Identify which cell holds the provided text, then report its (x, y) central coordinate. 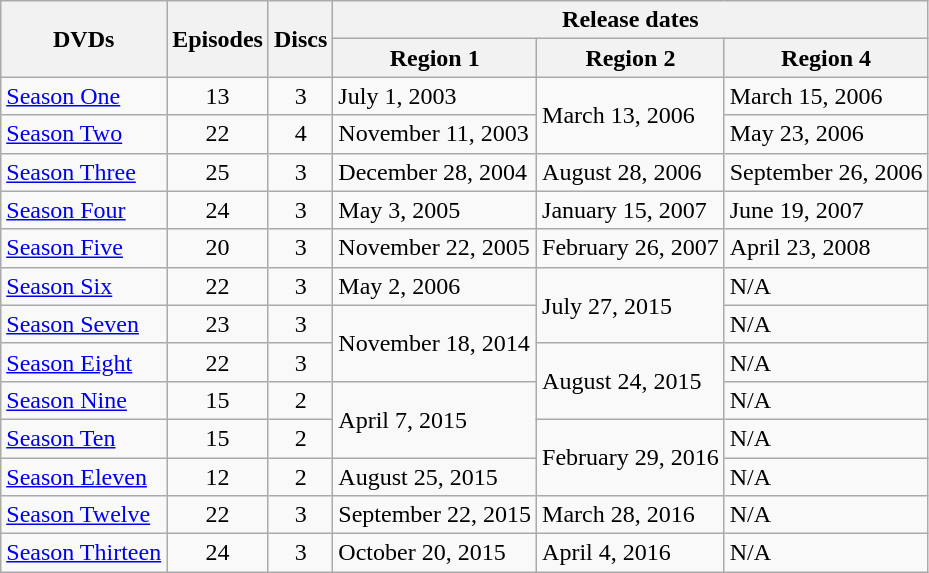
June 19, 2007 (826, 210)
Season Nine (84, 400)
Season Five (84, 248)
May 3, 2005 (435, 210)
Episodes (218, 39)
November 18, 2014 (435, 343)
May 23, 2006 (826, 134)
July 27, 2015 (631, 305)
February 26, 2007 (631, 248)
Season Eight (84, 362)
4 (300, 134)
Region 4 (826, 58)
December 28, 2004 (435, 172)
November 11, 2003 (435, 134)
25 (218, 172)
Season Three (84, 172)
13 (218, 96)
12 (218, 477)
Season Twelve (84, 515)
September 26, 2006 (826, 172)
Season Two (84, 134)
Season Thirteen (84, 553)
January 15, 2007 (631, 210)
August 28, 2006 (631, 172)
March 15, 2006 (826, 96)
April 4, 2016 (631, 553)
April 7, 2015 (435, 419)
Season Seven (84, 324)
Region 2 (631, 58)
Release dates (630, 20)
Discs (300, 39)
August 24, 2015 (631, 381)
October 20, 2015 (435, 553)
May 2, 2006 (435, 286)
Season Six (84, 286)
March 13, 2006 (631, 115)
March 28, 2016 (631, 515)
September 22, 2015 (435, 515)
August 25, 2015 (435, 477)
April 23, 2008 (826, 248)
23 (218, 324)
Season Eleven (84, 477)
20 (218, 248)
Season One (84, 96)
Season Ten (84, 438)
November 22, 2005 (435, 248)
February 29, 2016 (631, 457)
July 1, 2003 (435, 96)
Season Four (84, 210)
DVDs (84, 39)
Region 1 (435, 58)
